For the text-containing cell, return its midpoint in (X, Y) coordinate format. 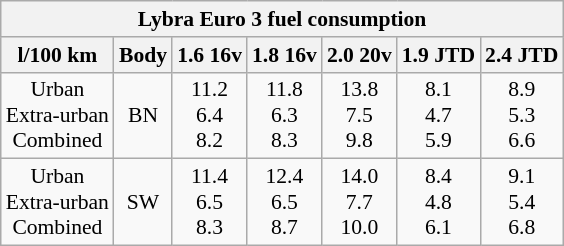
9.15.46.8 (522, 202)
11.26.48.2 (210, 116)
2.0 20v (360, 55)
14.07.710.0 (360, 202)
8.95.36.6 (522, 116)
Body (143, 55)
l/100 km (58, 55)
8.14.75.9 (438, 116)
SW (143, 202)
1.6 16v (210, 55)
2.4 JTD (522, 55)
11.86.38.3 (284, 116)
Lybra Euro 3 fuel consumption (282, 19)
1.8 16v (284, 55)
1.9 JTD (438, 55)
12.46.58.7 (284, 202)
13.87.59.8 (360, 116)
8.44.86.1 (438, 202)
11.46.58.3 (210, 202)
BN (143, 116)
